Return the (x, y) coordinate for the center point of the cell that contains the specified text.  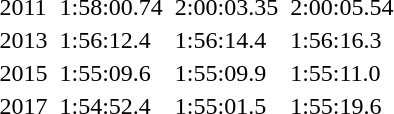
1:55:09.6 (111, 73)
1:56:14.4 (226, 40)
1:56:12.4 (111, 40)
1:55:09.9 (226, 73)
